Scan for the cell matching the given text and deliver its (X, Y) coordinate at center. 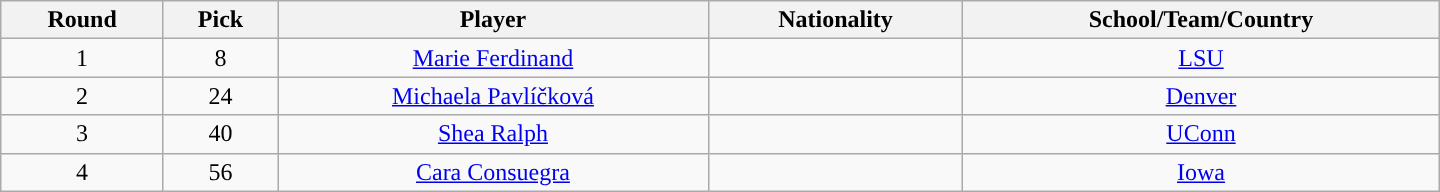
Nationality (835, 20)
Cara Consuegra (494, 172)
Shea Ralph (494, 134)
8 (220, 58)
24 (220, 96)
Michaela Pavlíčková (494, 96)
Iowa (1202, 172)
4 (82, 172)
56 (220, 172)
LSU (1202, 58)
Player (494, 20)
Denver (1202, 96)
Pick (220, 20)
Round (82, 20)
2 (82, 96)
3 (82, 134)
Marie Ferdinand (494, 58)
40 (220, 134)
1 (82, 58)
UConn (1202, 134)
School/Team/Country (1202, 20)
